Return (x, y) of the center of cell containing provided text 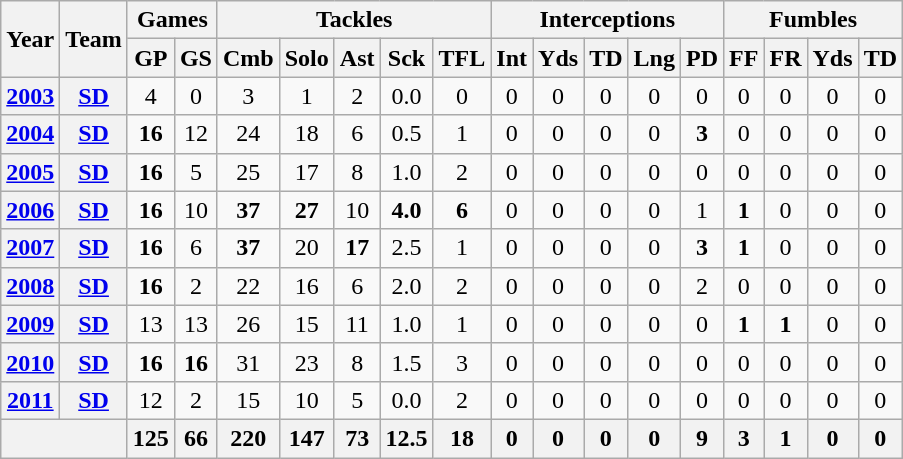
2.5 (406, 248)
Lng (654, 58)
Int (512, 58)
73 (357, 438)
TFL (462, 58)
125 (150, 438)
11 (357, 324)
Interceptions (608, 20)
2003 (30, 96)
12.5 (406, 438)
0.5 (406, 134)
9 (702, 438)
66 (196, 438)
22 (248, 286)
Games (172, 20)
Ast (357, 58)
2010 (30, 362)
2005 (30, 172)
1.5 (406, 362)
2.0 (406, 286)
FF (744, 58)
220 (248, 438)
GS (196, 58)
2007 (30, 248)
Tackles (354, 20)
26 (248, 324)
31 (248, 362)
Year (30, 39)
Fumbles (814, 20)
2008 (30, 286)
2006 (30, 210)
FR (786, 58)
2009 (30, 324)
2004 (30, 134)
25 (248, 172)
Solo (306, 58)
20 (306, 248)
2011 (30, 400)
23 (306, 362)
147 (306, 438)
Sck (406, 58)
4.0 (406, 210)
GP (150, 58)
Cmb (248, 58)
4 (150, 96)
24 (248, 134)
Team (94, 39)
PD (702, 58)
27 (306, 210)
